Search for the cell housing the specified text and yield its [x, y] center coordinate. 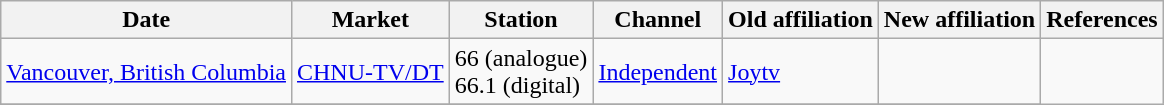
New affiliation [959, 20]
CHNU-TV/DT [370, 72]
Vancouver, British Columbia [146, 72]
Date [146, 20]
Channel [658, 20]
Station [521, 20]
66 (analogue) 66.1 (digital) [521, 72]
Market [370, 20]
Joytv [801, 72]
Old affiliation [801, 20]
Independent [658, 72]
References [1102, 20]
